Find where the given text appears and provide that cell's center as (x, y) coordinate. 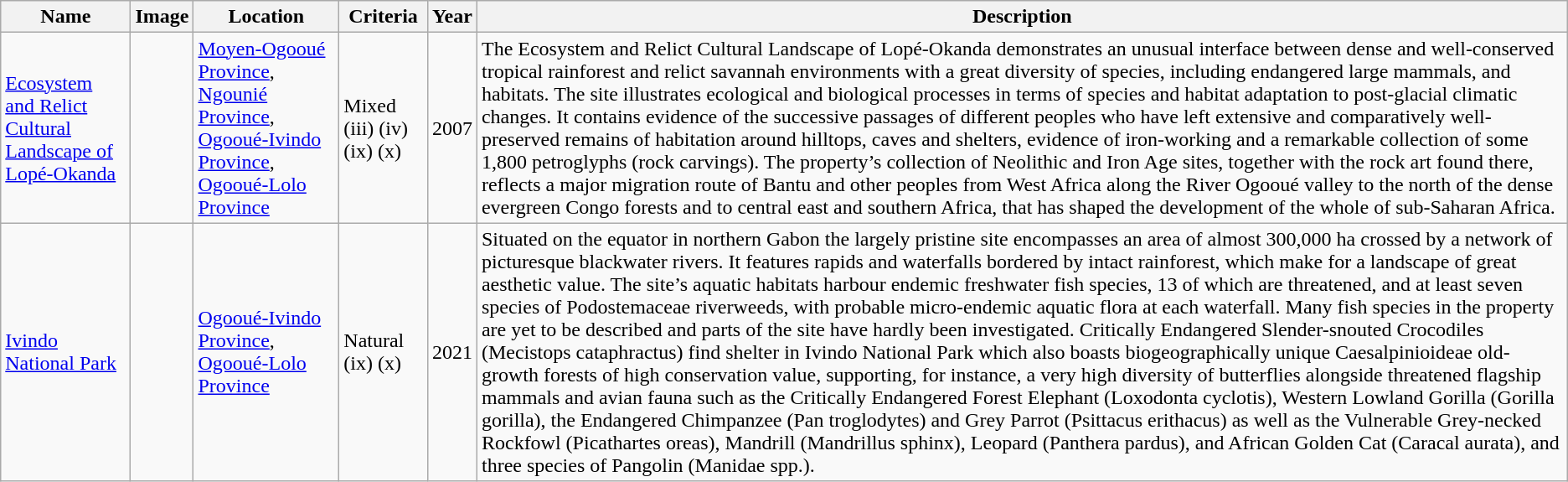
Ogooué-Ivindo Province, Ogooué-Lolo Province (266, 352)
Natural (ix) (x) (384, 352)
Moyen-Ogooué Province, Ngounié Province, Ogooué-Ivindo Province, Ogooué-Lolo Province (266, 127)
Image (162, 17)
Name (65, 17)
2007 (452, 127)
Ivindo National Park (65, 352)
Description (1022, 17)
Year (452, 17)
2021 (452, 352)
Ecosystem and Relict Cultural Landscape of Lopé-Okanda (65, 127)
Criteria (384, 17)
Location (266, 17)
Mixed (iii) (iv) (ix) (x) (384, 127)
